For the text-containing cell, return its midpoint in (X, Y) coordinate format. 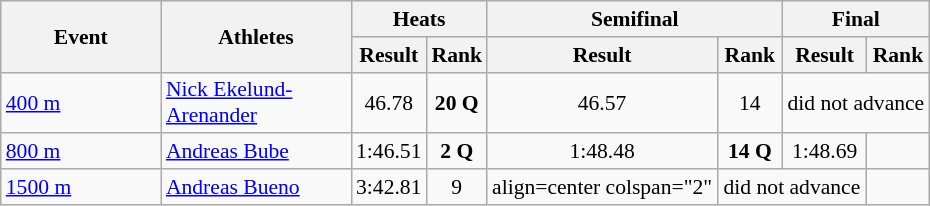
Heats (419, 19)
Event (81, 36)
1:48.48 (602, 152)
9 (456, 187)
800 m (81, 152)
Final (856, 19)
Athletes (256, 36)
Nick Ekelund-Arenander (256, 102)
46.57 (602, 102)
1500 m (81, 187)
2 Q (456, 152)
align=center colspan="2" (602, 187)
46.78 (388, 102)
Andreas Bueno (256, 187)
Semifinal (634, 19)
1:46.51 (388, 152)
20 Q (456, 102)
3:42.81 (388, 187)
1:48.69 (824, 152)
400 m (81, 102)
Andreas Bube (256, 152)
14 (750, 102)
14 Q (750, 152)
